Search for the cell housing the specified text and yield its (X, Y) center coordinate. 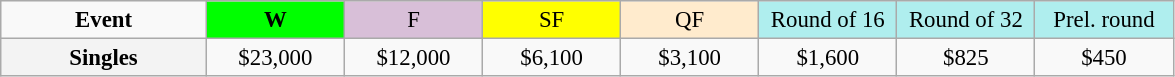
Event (104, 20)
Round of 32 (966, 20)
W (275, 20)
$1,600 (828, 58)
Singles (104, 58)
Prel. round (1104, 20)
$825 (966, 58)
$23,000 (275, 58)
SF (552, 20)
$6,100 (552, 58)
$3,100 (690, 58)
$12,000 (413, 58)
Round of 16 (828, 20)
QF (690, 20)
F (413, 20)
$450 (1104, 58)
